Find where the given text appears and provide that cell's center as (X, Y) coordinate. 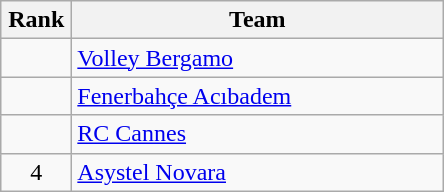
Asystel Novara (258, 172)
Rank (36, 20)
4 (36, 172)
RC Cannes (258, 134)
Fenerbahçe Acıbadem (258, 96)
Team (258, 20)
Volley Bergamo (258, 58)
